For the text-containing cell, return its midpoint in (X, Y) coordinate format. 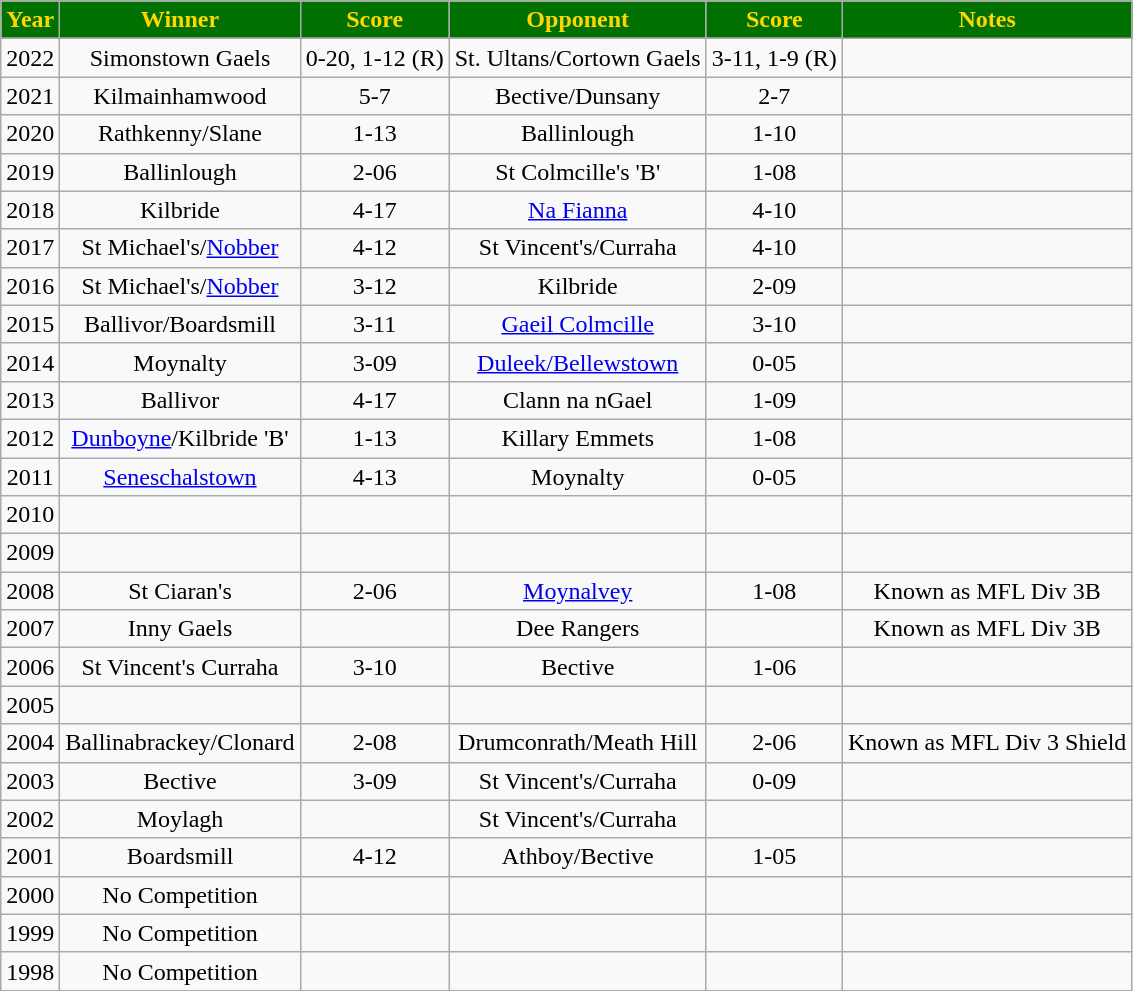
Athboy/Bective (578, 857)
Bective/Dunsany (578, 96)
2-7 (774, 96)
Moynalvey (578, 591)
0-20, 1-12 (R) (374, 58)
1-06 (774, 667)
Gaeil Colmcille (578, 324)
2002 (30, 819)
Duleek/Bellewstown (578, 362)
2020 (30, 134)
2022 (30, 58)
2009 (30, 553)
Inny Gaels (180, 629)
Na Fianna (578, 210)
Moylagh (180, 819)
1-10 (774, 134)
0-09 (774, 781)
Killary Emmets (578, 438)
Notes (987, 20)
4-13 (374, 477)
Ballinabrackey/Clonard (180, 743)
1999 (30, 933)
2007 (30, 629)
Drumconrath/Meath Hill (578, 743)
Boardsmill (180, 857)
Opponent (578, 20)
Simonstown Gaels (180, 58)
2011 (30, 477)
2015 (30, 324)
Ballivor/Boardsmill (180, 324)
2017 (30, 248)
Seneschalstown (180, 477)
2006 (30, 667)
2010 (30, 515)
3-12 (374, 286)
Kilmainhamwood (180, 96)
Year (30, 20)
2-09 (774, 286)
Rathkenny/Slane (180, 134)
St Colmcille's 'B' (578, 172)
2013 (30, 400)
1-05 (774, 857)
2021 (30, 96)
2005 (30, 705)
St Vincent's Curraha (180, 667)
2004 (30, 743)
Dunboyne/Kilbride 'B' (180, 438)
2012 (30, 438)
2-08 (374, 743)
Ballivor (180, 400)
1-09 (774, 400)
2019 (30, 172)
3-11, 1-9 (R) (774, 58)
St. Ultans/Cortown Gaels (578, 58)
St Ciaran's (180, 591)
Dee Rangers (578, 629)
2014 (30, 362)
2001 (30, 857)
2008 (30, 591)
2000 (30, 895)
Winner (180, 20)
3-11 (374, 324)
Clann na nGael (578, 400)
1998 (30, 971)
2018 (30, 210)
5-7 (374, 96)
2016 (30, 286)
Known as MFL Div 3 Shield (987, 743)
2003 (30, 781)
